Return (x, y) of the center of cell containing provided text 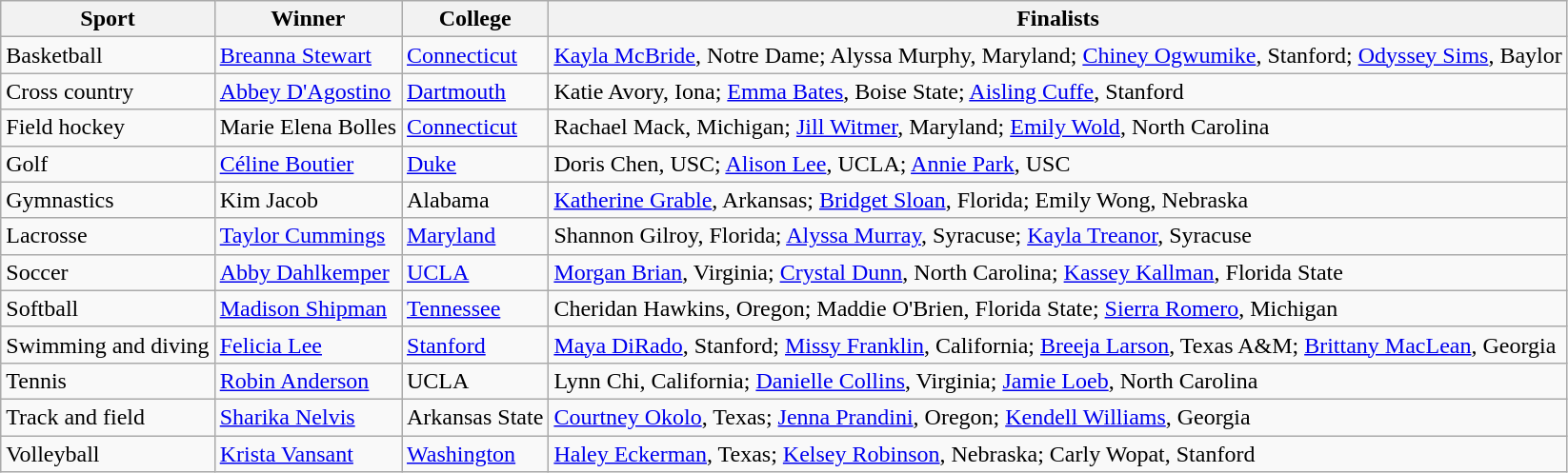
Arkansas State (475, 417)
Felicia Lee (308, 345)
Rachael Mack, Michigan; Jill Witmer, Maryland; Emily Wold, North Carolina (1057, 128)
Swimming and diving (108, 345)
Sharika Nelvis (308, 417)
Cheridan Hawkins, Oregon; Maddie O'Brien, Florida State; Sierra Romero, Michigan (1057, 308)
Washington (475, 454)
College (475, 19)
Krista Vansant (308, 454)
Golf (108, 164)
Lacrosse (108, 236)
Alabama (475, 200)
Abby Dahlkemper (308, 272)
Robin Anderson (308, 381)
Abbey D'Agostino (308, 91)
Kim Jacob (308, 200)
Madison Shipman (308, 308)
Tennis (108, 381)
Winner (308, 19)
Taylor Cummings (308, 236)
Tennessee (475, 308)
Dartmouth (475, 91)
Lynn Chi, California; Danielle Collins, Virginia; Jamie Loeb, North Carolina (1057, 381)
Field hockey (108, 128)
Doris Chen, USC; Alison Lee, UCLA; Annie Park, USC (1057, 164)
Céline Boutier (308, 164)
Haley Eckerman, Texas; Kelsey Robinson, Nebraska; Carly Wopat, Stanford (1057, 454)
Katherine Grable, Arkansas; Bridget Sloan, Florida; Emily Wong, Nebraska (1057, 200)
Volleyball (108, 454)
Katie Avory, Iona; Emma Bates, Boise State; Aisling Cuffe, Stanford (1057, 91)
Duke (475, 164)
Maryland (475, 236)
Stanford (475, 345)
Gymnastics (108, 200)
Breanna Stewart (308, 55)
Marie Elena Bolles (308, 128)
Shannon Gilroy, Florida; Alyssa Murray, Syracuse; Kayla Treanor, Syracuse (1057, 236)
Courtney Okolo, Texas; Jenna Prandini, Oregon; Kendell Williams, Georgia (1057, 417)
Softball (108, 308)
Track and field (108, 417)
Sport (108, 19)
Finalists (1057, 19)
Kayla McBride, Notre Dame; Alyssa Murphy, Maryland; Chiney Ogwumike, Stanford; Odyssey Sims, Baylor (1057, 55)
Cross country (108, 91)
Maya DiRado, Stanford; Missy Franklin, California; Breeja Larson, Texas A&M; Brittany MacLean, Georgia (1057, 345)
Basketball (108, 55)
Soccer (108, 272)
Morgan Brian, Virginia; Crystal Dunn, North Carolina; Kassey Kallman, Florida State (1057, 272)
